Return (X, Y) of the center of cell containing provided text 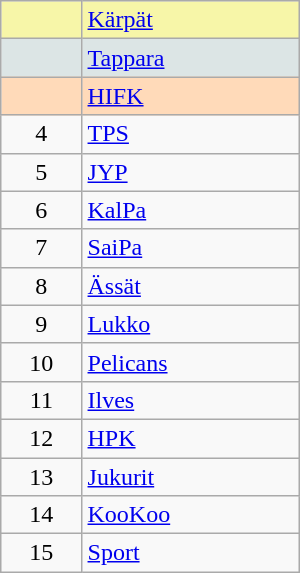
12 (42, 438)
14 (42, 515)
JYP (190, 172)
Pelicans (190, 362)
Ilves (190, 400)
Sport (190, 553)
5 (42, 172)
TPS (190, 134)
KalPa (190, 210)
7 (42, 248)
HPK (190, 438)
KooKoo (190, 515)
Tappara (190, 58)
8 (42, 286)
SaiPa (190, 248)
13 (42, 477)
9 (42, 324)
Jukurit (190, 477)
Ässät (190, 286)
Kärpät (190, 20)
10 (42, 362)
15 (42, 553)
Lukko (190, 324)
4 (42, 134)
11 (42, 400)
HIFK (190, 96)
6 (42, 210)
